From the cell containing the given text, extract its center point as (x, y) coordinate. 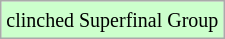
clinched Superfinal Group (112, 20)
